Search for the cell housing the specified text and yield its (X, Y) center coordinate. 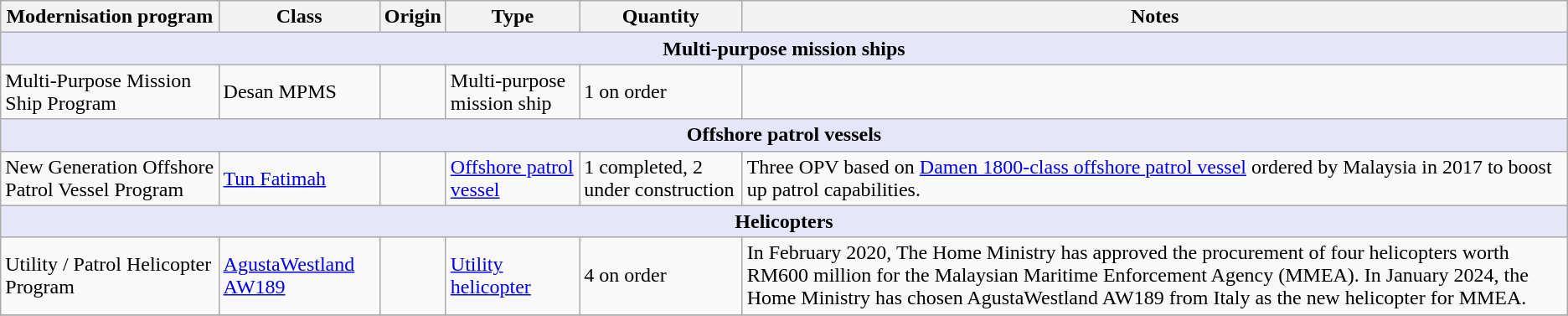
Desan MPMS (299, 92)
Tun Fatimah (299, 178)
1 on order (662, 92)
Quantity (662, 17)
Multi-purpose mission ships (784, 49)
Offshore patrol vessels (784, 135)
Type (513, 17)
Offshore patrol vessel (513, 178)
AgustaWestland AW189 (299, 276)
Utility helicopter (513, 276)
Multi-Purpose Mission Ship Program (110, 92)
Three OPV based on Damen 1800-class offshore patrol vessel ordered by Malaysia in 2017 to boost up patrol capabilities. (1154, 178)
Class (299, 17)
4 on order (662, 276)
Notes (1154, 17)
Origin (412, 17)
New Generation Offshore Patrol Vessel Program (110, 178)
1 completed, 2 under construction (662, 178)
Helicopters (784, 221)
Utility / Patrol Helicopter Program (110, 276)
Modernisation program (110, 17)
Multi-purpose mission ship (513, 92)
